Locate the cell with the specified text and output its [X, Y] center coordinate. 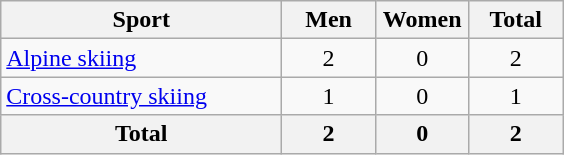
Alpine skiing [142, 58]
Sport [142, 20]
Women [422, 20]
Men [329, 20]
Cross-country skiing [142, 96]
